For the text-containing cell, return its midpoint in (x, y) coordinate format. 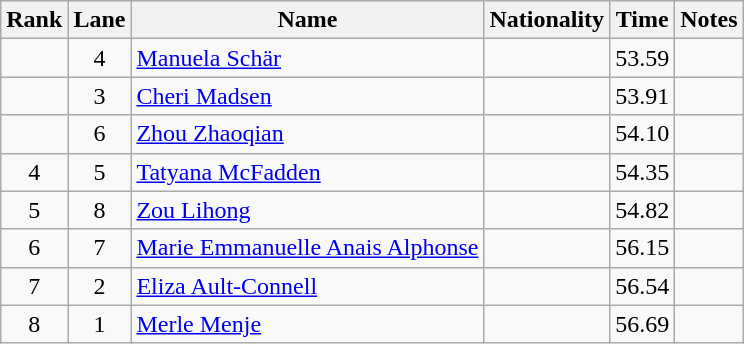
Name (308, 20)
53.91 (642, 96)
54.10 (642, 134)
Tatyana McFadden (308, 172)
Marie Emmanuelle Anais Alphonse (308, 248)
53.59 (642, 58)
54.35 (642, 172)
Nationality (547, 20)
Cheri Madsen (308, 96)
Time (642, 20)
54.82 (642, 210)
2 (100, 286)
Zou Lihong (308, 210)
3 (100, 96)
Notes (709, 20)
Merle Menje (308, 324)
Zhou Zhaoqian (308, 134)
1 (100, 324)
Eliza Ault-Connell (308, 286)
56.69 (642, 324)
56.15 (642, 248)
Manuela Schär (308, 58)
Rank (34, 20)
56.54 (642, 286)
Lane (100, 20)
